Pinpoint the cell where the given text exists, returning its (X, Y) midpoint coordinate. 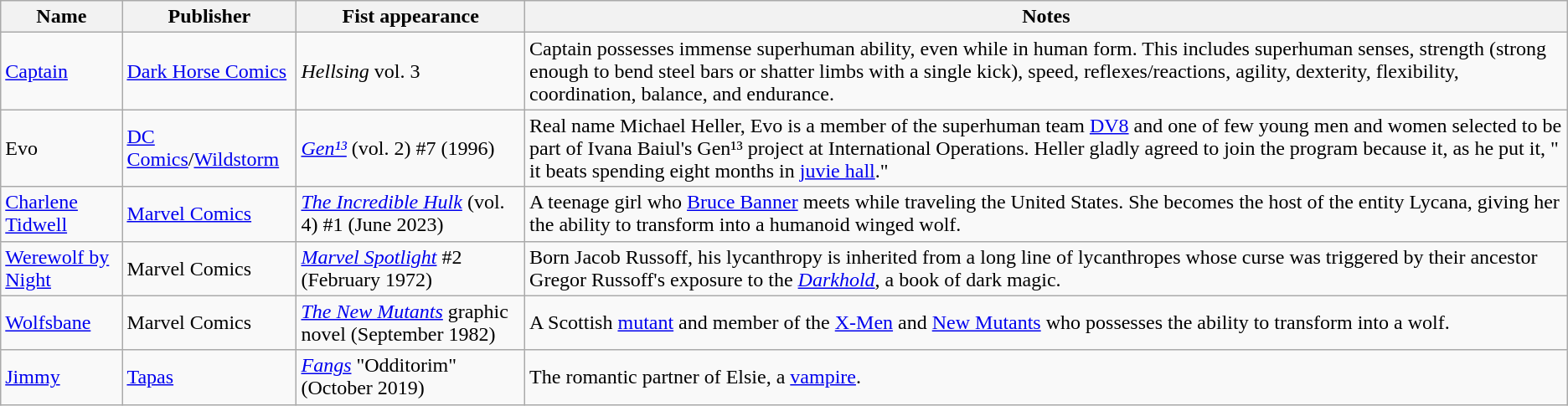
Tapas (209, 377)
Fist appearance (410, 17)
The romantic partner of Elsie, a vampire. (1047, 377)
Hellsing vol. 3 (410, 71)
Marvel Spotlight #2 (February 1972) (410, 268)
Werewolf by Night (62, 268)
The New Mutants graphic novel (September 1982) (410, 323)
Captain (62, 71)
Name (62, 17)
Charlene Tidwell (62, 214)
Gen¹³ (vol. 2) #7 (1996) (410, 148)
Notes (1047, 17)
Publisher (209, 17)
Jimmy (62, 377)
Wolfsbane (62, 323)
The Incredible Hulk (vol. 4) #1 (June 2023) (410, 214)
A Scottish mutant and member of the X-Men and New Mutants who possesses the ability to transform into a wolf. (1047, 323)
Evo (62, 148)
DC Comics/Wildstorm (209, 148)
Dark Horse Comics (209, 71)
Fangs "Odditorim" (October 2019) (410, 377)
